Provide the (x, y) coordinate of the cell's center where the given text is located.  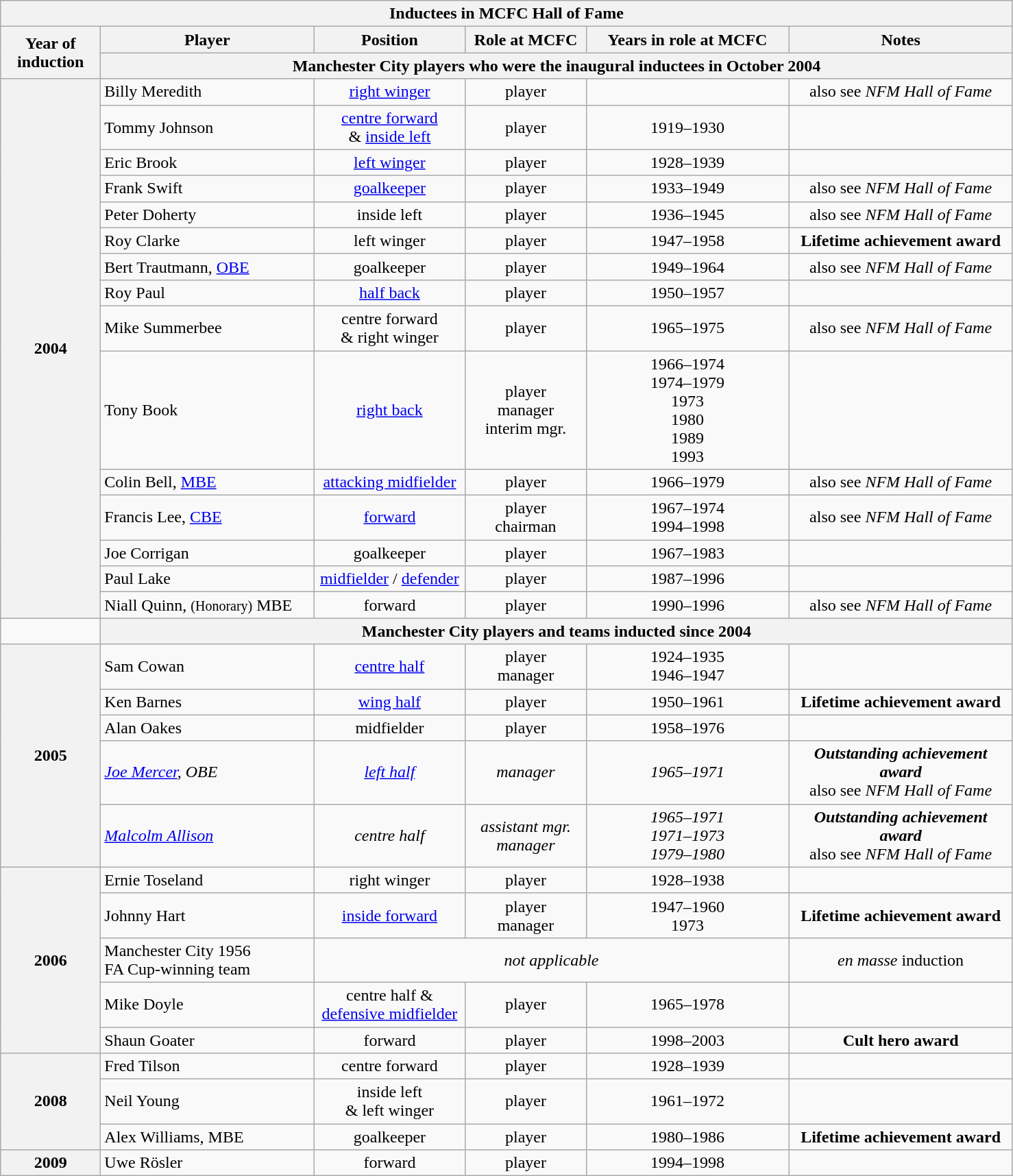
2009 (51, 1163)
1936–1945 (687, 215)
Tony Book (207, 410)
Francis Lee, CBE (207, 518)
Neil Young (207, 1102)
player manager interim mgr. (526, 410)
1965–1971 (687, 772)
centre forward & right winger (389, 328)
inside left (389, 215)
Ernie Toseland (207, 880)
Niall Quinn, (Honorary) MBE (207, 605)
Position (389, 40)
1967–1974 1994–1998 (687, 518)
Year of induction (51, 53)
1967–1983 (687, 553)
Years in role at MCFC (687, 40)
Joe Corrigan (207, 553)
Uwe Rösler (207, 1163)
en masse induction (901, 959)
1965–1975 (687, 328)
1928–1938 (687, 880)
midfielder (389, 728)
Frank Swift (207, 188)
Ken Barnes (207, 702)
Notes (901, 40)
Role at MCFC (526, 40)
Mike Doyle (207, 1005)
1950–1961 (687, 702)
Manchester City players who were the inaugural inductees in October 2004 (557, 66)
Eric Brook (207, 162)
player chairman (526, 518)
1987–1996 (687, 579)
1966–19741974–19791973198019891993 (687, 410)
Manchester City players and teams inducted since 2004 (557, 631)
left half (389, 772)
not applicable (551, 959)
Alex Williams, MBE (207, 1137)
Manchester City 1956 FA Cup-winning team (207, 959)
1965–1978 (687, 1005)
1933–1949 (687, 188)
right back (389, 410)
centre forward & inside left (389, 127)
1949–1964 (687, 267)
Johnny Hart (207, 916)
1958–1976 (687, 728)
manager (526, 772)
1919–1930 (687, 127)
2006 (51, 959)
inside left & left winger (389, 1102)
assistant mgr. manager (526, 835)
Mike Summerbee (207, 328)
centre half &defensive midfielder (389, 1005)
1980–1986 (687, 1137)
Colin Bell, MBE (207, 482)
Sam Cowan (207, 666)
Inductees in MCFC Hall of Fame (506, 14)
Paul Lake (207, 579)
Malcolm Allison (207, 835)
inside forward (389, 916)
Joe Mercer, OBE (207, 772)
1966–1979 (687, 482)
Alan Oakes (207, 728)
Cult hero award (901, 1040)
Shaun Goater (207, 1040)
attacking midfielder (389, 482)
1990–1996 (687, 605)
1950–1957 (687, 293)
half back (389, 293)
Roy Paul (207, 293)
1947–1958 (687, 241)
1924–1935 1946–1947 (687, 666)
1965–1971 1971–19731979–1980 (687, 835)
1994–1998 (687, 1163)
midfielder / defender (389, 579)
2008 (51, 1102)
Peter Doherty (207, 215)
wing half (389, 702)
Billy Meredith (207, 92)
centre forward (389, 1066)
Fred Tilson (207, 1066)
1998–2003 (687, 1040)
Player (207, 40)
1947–1960 1973 (687, 916)
Bert Trautmann, OBE (207, 267)
Roy Clarke (207, 241)
1961–1972 (687, 1102)
2004 (51, 348)
2005 (51, 755)
Tommy Johnson (207, 127)
